For the text-containing cell, return its midpoint in (x, y) coordinate format. 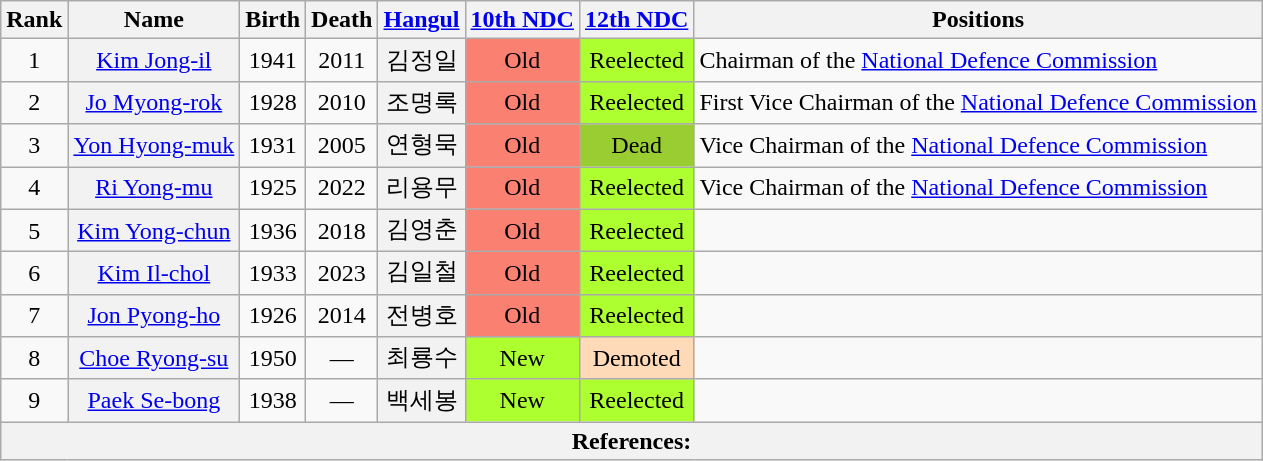
7 (34, 316)
김영춘 (422, 230)
Yon Hyong-muk (154, 146)
1938 (273, 400)
12th NDC (636, 20)
5 (34, 230)
Kim Il-chol (154, 274)
Death (342, 20)
1925 (273, 188)
Positions (978, 20)
최룡수 (422, 358)
1936 (273, 230)
Rank (34, 20)
전병호 (422, 316)
리용무 (422, 188)
3 (34, 146)
Hangul (422, 20)
Kim Yong-chun (154, 230)
4 (34, 188)
2005 (342, 146)
10th NDC (522, 20)
2023 (342, 274)
2014 (342, 316)
1 (34, 60)
백세봉 (422, 400)
Dead (636, 146)
2011 (342, 60)
Name (154, 20)
Choe Ryong-su (154, 358)
Paek Se-bong (154, 400)
Birth (273, 20)
Jon Pyong-ho (154, 316)
Kim Jong-il (154, 60)
김정일 (422, 60)
Ri Yong-mu (154, 188)
8 (34, 358)
2022 (342, 188)
9 (34, 400)
First Vice Chairman of the National Defence Commission (978, 102)
Demoted (636, 358)
2 (34, 102)
2010 (342, 102)
1931 (273, 146)
1928 (273, 102)
1933 (273, 274)
6 (34, 274)
김일철 (422, 274)
1941 (273, 60)
연형묵 (422, 146)
1950 (273, 358)
조명록 (422, 102)
1926 (273, 316)
2018 (342, 230)
Chairman of the National Defence Commission (978, 60)
References: (632, 441)
Jo Myong-rok (154, 102)
